Output the [x, y] coordinate of the center of the cell containing the given text.  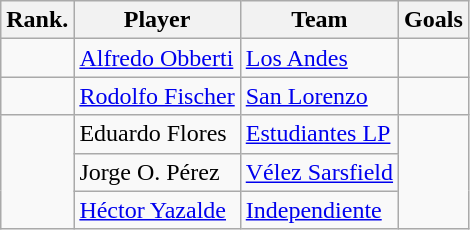
Los Andes [319, 58]
Héctor Yazalde [157, 210]
San Lorenzo [319, 96]
Player [157, 20]
Independiente [319, 210]
Team [319, 20]
Rank. [38, 20]
Vélez Sarsfield [319, 172]
Alfredo Obberti [157, 58]
Jorge O. Pérez [157, 172]
Estudiantes LP [319, 134]
Rodolfo Fischer [157, 96]
Goals [434, 20]
Eduardo Flores [157, 134]
